Pinpoint the cell where the given text exists, returning its [x, y] midpoint coordinate. 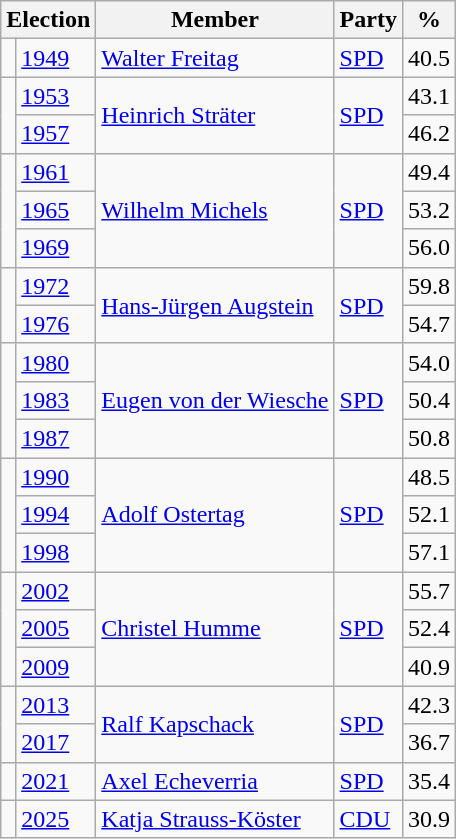
Adolf Ostertag [215, 515]
30.9 [428, 819]
53.2 [428, 210]
1972 [56, 286]
1953 [56, 96]
59.8 [428, 286]
Heinrich Sträter [215, 115]
1980 [56, 362]
1994 [56, 515]
40.5 [428, 58]
40.9 [428, 667]
52.4 [428, 629]
2017 [56, 743]
Eugen von der Wiesche [215, 400]
2009 [56, 667]
50.4 [428, 400]
Walter Freitag [215, 58]
1983 [56, 400]
2005 [56, 629]
1987 [56, 438]
Katja Strauss-Köster [215, 819]
2013 [56, 705]
Ralf Kapschack [215, 724]
50.8 [428, 438]
2025 [56, 819]
1949 [56, 58]
Election [48, 20]
1976 [56, 324]
CDU [368, 819]
1961 [56, 172]
48.5 [428, 477]
Party [368, 20]
56.0 [428, 248]
43.1 [428, 96]
Wilhelm Michels [215, 210]
52.1 [428, 515]
42.3 [428, 705]
2021 [56, 781]
54.7 [428, 324]
46.2 [428, 134]
35.4 [428, 781]
57.1 [428, 553]
49.4 [428, 172]
1965 [56, 210]
1957 [56, 134]
1998 [56, 553]
36.7 [428, 743]
Christel Humme [215, 629]
55.7 [428, 591]
Member [215, 20]
1969 [56, 248]
54.0 [428, 362]
2002 [56, 591]
Hans-Jürgen Augstein [215, 305]
% [428, 20]
Axel Echeverria [215, 781]
1990 [56, 477]
